Search for the cell housing the specified text and yield its [x, y] center coordinate. 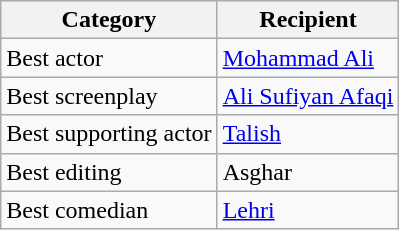
Lehri [308, 210]
Best actor [109, 58]
Best comedian [109, 210]
Best supporting actor [109, 134]
Ali Sufiyan Afaqi [308, 96]
Asghar [308, 172]
Talish [308, 134]
Best screenplay [109, 96]
Mohammad Ali [308, 58]
Category [109, 20]
Recipient [308, 20]
Best editing [109, 172]
